Locate the cell with the specified text and output its (X, Y) center coordinate. 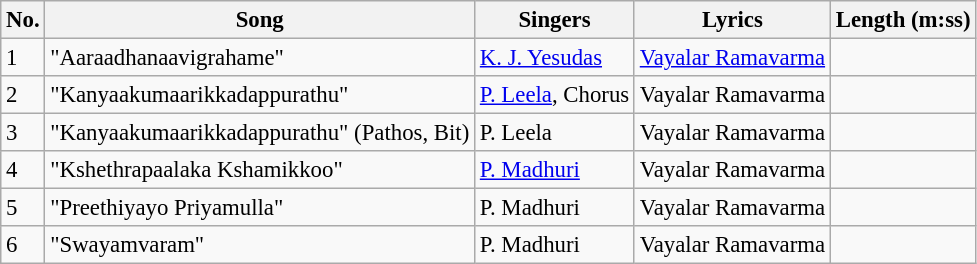
K. J. Yesudas (555, 58)
No. (23, 20)
"Kanyaakumaarikkadappurathu" (260, 95)
"Kshethrapaalaka Kshamikkoo" (260, 170)
5 (23, 208)
2 (23, 95)
Length (m:ss) (902, 20)
3 (23, 133)
Lyrics (732, 20)
6 (23, 245)
"Preethiyayo Priyamulla" (260, 208)
P. Leela, Chorus (555, 95)
1 (23, 58)
Singers (555, 20)
"Aaraadhanaavigrahame" (260, 58)
"Kanyaakumaarikkadappurathu" (Pathos, Bit) (260, 133)
"Swayamvaram" (260, 245)
Song (260, 20)
P. Leela (555, 133)
4 (23, 170)
